For the text-containing cell, return its midpoint in [X, Y] coordinate format. 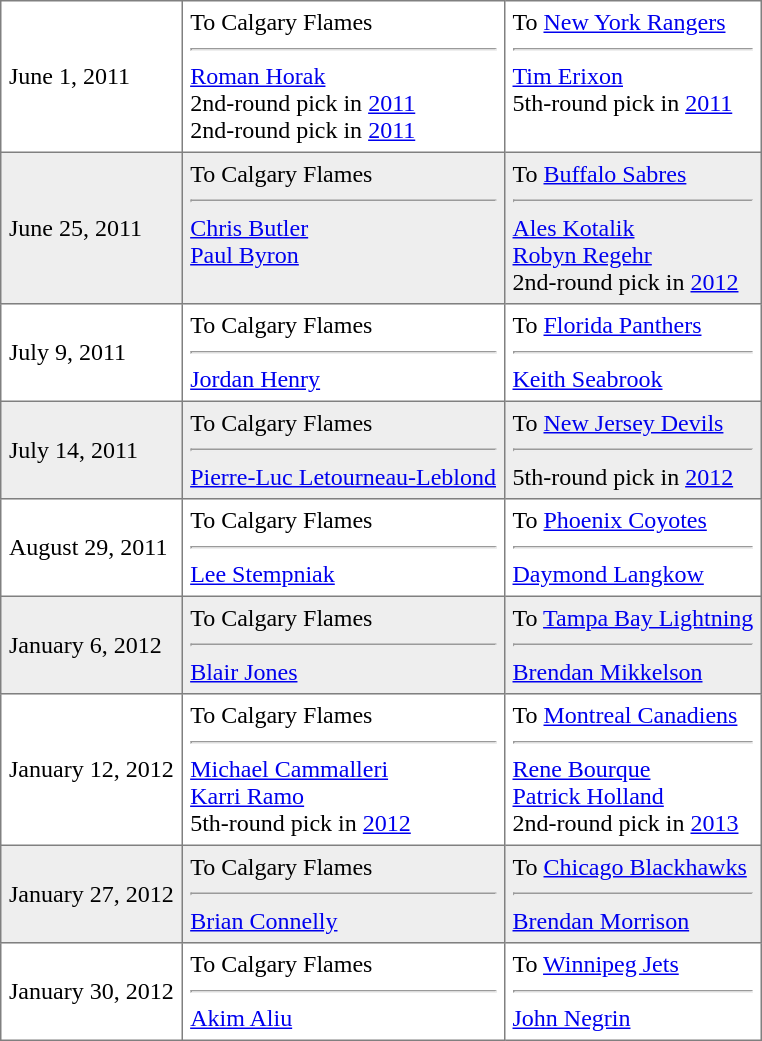
June 25, 2011 [92, 228]
To Calgary Flames Pierre-Luc Letourneau-Leblond [343, 450]
To Calgary Flames Blair Jones [343, 645]
August 29, 2011 [92, 548]
To Winnipeg Jets John Negrin [632, 992]
To Calgary Flames Akim Aliu [343, 992]
To Calgary Flames Michael CammalleriKarri Ramo5th-round pick in 2012 [343, 770]
To Montreal Canadiens Rene BourquePatrick Holland2nd-round pick in 2013 [632, 770]
June 1, 2011 [92, 77]
January 6, 2012 [92, 645]
To Florida Panthers Keith Seabrook [632, 353]
To Calgary Flames Lee Stempniak [343, 548]
January 27, 2012 [92, 894]
To Phoenix Coyotes Daymond Langkow [632, 548]
July 9, 2011 [92, 353]
July 14, 2011 [92, 450]
To Chicago Blackhawks Brendan Morrison [632, 894]
To Calgary Flames Chris ButlerPaul Byron [343, 228]
To Tampa Bay Lightning Brendan Mikkelson [632, 645]
To Calgary Flames Brian Connelly [343, 894]
To Calgary Flames Jordan Henry [343, 353]
January 12, 2012 [92, 770]
January 30, 2012 [92, 992]
To Buffalo Sabres Ales KotalikRobyn Regehr2nd-round pick in 2012 [632, 228]
To Calgary Flames Roman Horak2nd-round pick in 20112nd-round pick in 2011 [343, 77]
To New York Rangers Tim Erixon5th-round pick in 2011 [632, 77]
To New Jersey Devils 5th-round pick in 2012 [632, 450]
